Locate the cell with the specified text and output its (X, Y) center coordinate. 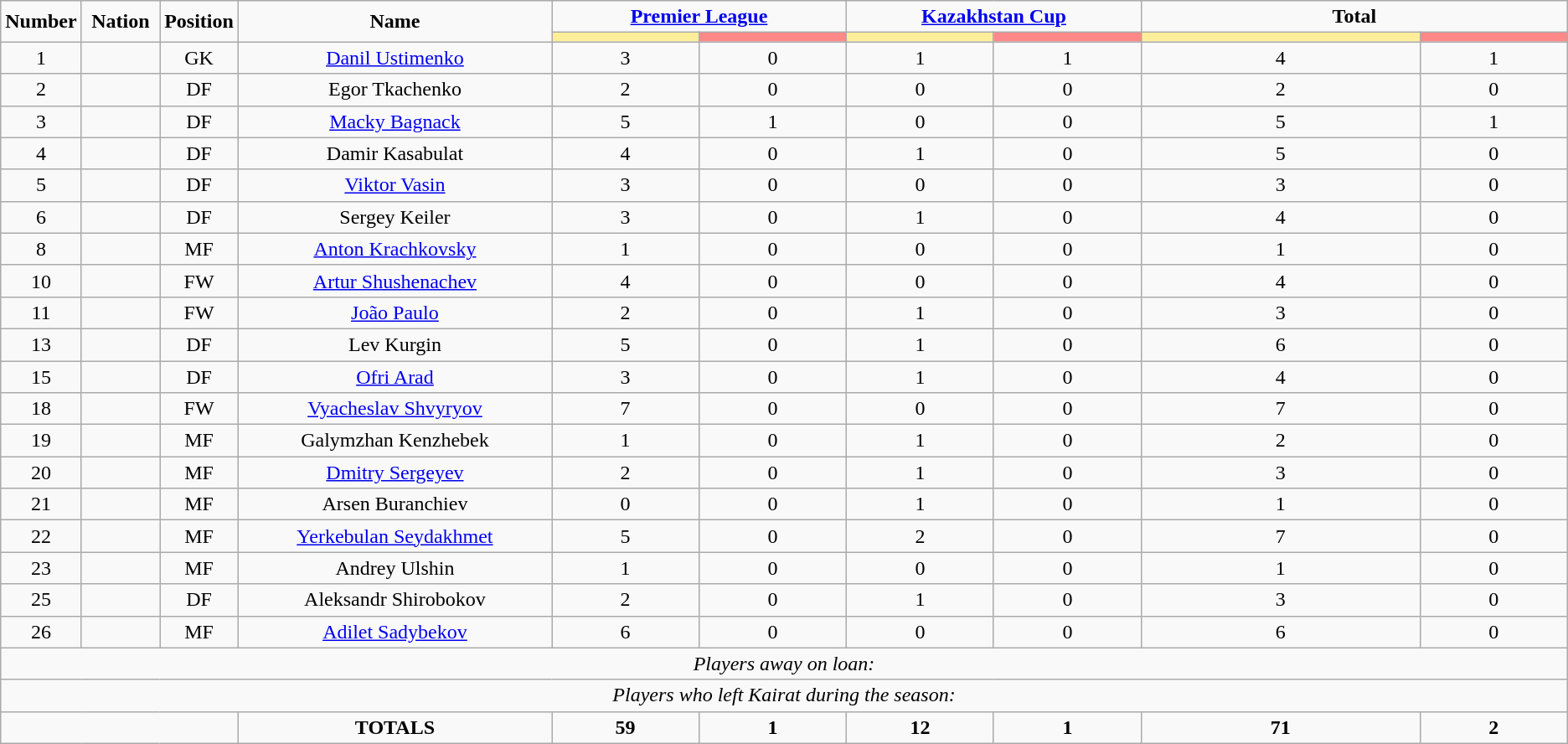
Players who left Kairat during the season: (784, 695)
TOTALS (395, 727)
Sergey Keiler (395, 217)
18 (41, 409)
71 (1280, 727)
Damir Kasabulat (395, 153)
Total (1354, 17)
22 (41, 536)
Galymzhan Kenzhebek (395, 441)
Lev Kurgin (395, 344)
15 (41, 376)
Nation (121, 22)
Anton Krachkovsky (395, 249)
Artur Shushenachev (395, 281)
Viktor Vasin (395, 185)
26 (41, 632)
11 (41, 313)
10 (41, 281)
Arsen Buranchiev (395, 504)
13 (41, 344)
Vyacheslav Shvyryov (395, 409)
Ofri Arad (395, 376)
Adilet Sadybekov (395, 632)
25 (41, 600)
Dmitry Sergeyev (395, 473)
Premier League (699, 17)
João Paulo (395, 313)
Players away on loan: (784, 664)
Danil Ustimenko (395, 58)
19 (41, 441)
12 (920, 727)
GK (199, 58)
Name (395, 22)
Egor Tkachenko (395, 90)
20 (41, 473)
Number (41, 22)
Kazakhstan Cup (993, 17)
Macky Bagnack (395, 121)
23 (41, 568)
21 (41, 504)
Yerkebulan Seydakhmet (395, 536)
Position (199, 22)
Aleksandr Shirobokov (395, 600)
Andrey Ulshin (395, 568)
8 (41, 249)
59 (625, 727)
